Scan for the cell matching the given text and deliver its (X, Y) coordinate at center. 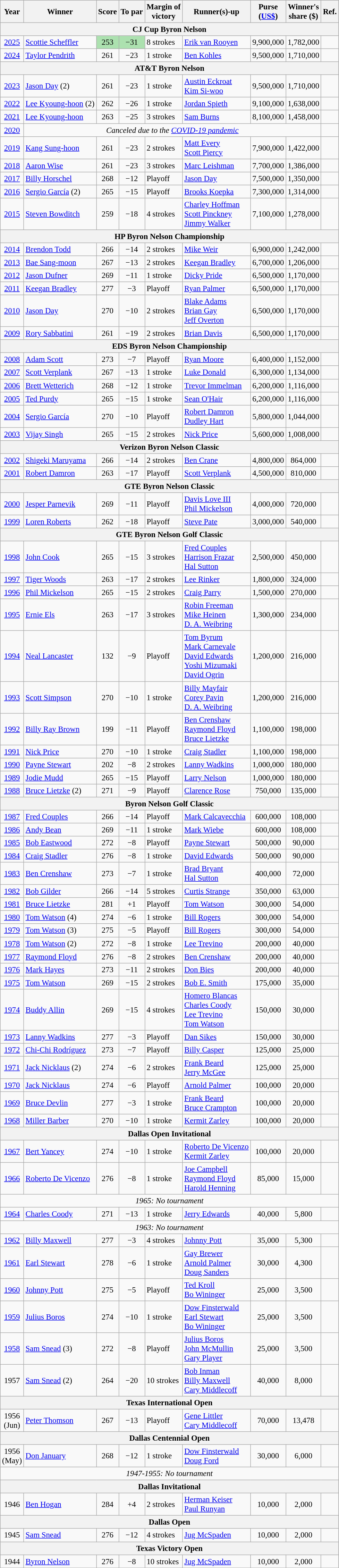
2004 (12, 416)
Roberto De Vicenzo (60, 1179)
2024 (12, 56)
−26 (132, 104)
HP Byron Nelson Championship (169, 236)
1993 (12, 697)
7,700,000 (268, 166)
Lee Trevino (217, 943)
6,300,000 (268, 373)
1963: No tournament (169, 1227)
Curtis Strange (217, 891)
Frank Beard Jerry McGee (217, 1067)
1984 (12, 856)
70,000 (268, 1421)
Steve Pate (217, 522)
1977 (12, 957)
Julius Boros John McMullin Gary Player (217, 1349)
1,300,000 (268, 615)
1958 (12, 1349)
CJ Cup Byron Nelson (169, 29)
1,500,000 (268, 593)
2016 (12, 192)
Jordan Spieth (217, 104)
1995 (12, 615)
Ref. (330, 12)
Texas International Open (169, 1403)
7,100,000 (268, 214)
Vijay Singh (60, 434)
Erik van Rooyen (217, 42)
Runner(s)-up (217, 12)
1979 (12, 931)
Score (108, 12)
810,000 (304, 473)
1981 (12, 904)
Tom Watson (4) (60, 917)
−25 (132, 117)
Peter Thomson (60, 1421)
1988 (12, 791)
Dicky Pride (217, 276)
−19 (132, 333)
To par (132, 12)
1,134,000 (304, 373)
Winner'sshare ($) (304, 12)
Julius Boros (60, 1317)
1947-1955: No tournament (169, 1474)
+4 (132, 1505)
Neal Lancaster (60, 656)
259 (108, 214)
5,600,000 (268, 434)
Mike Weir (217, 249)
234,000 (304, 615)
1994 (12, 656)
Kermit Zarley (217, 1121)
2020 (12, 130)
2003 (12, 434)
2007 (12, 373)
Luke Donald (217, 373)
1,206,000 (304, 262)
Robert Damron Dudley Hart (217, 416)
2005 (12, 399)
Dallas Open Invitational (169, 1134)
Loren Roberts (60, 522)
1998 (12, 557)
Sam Burns (217, 117)
Texas Victory Open (169, 1548)
Roberto De Vicenzo Kermit Zarley (217, 1151)
Larry Nelson (217, 778)
2009 (12, 333)
1,044,000 (304, 416)
2022 (12, 104)
Mark Wiebe (217, 830)
Shigeki Maruyama (60, 460)
1,800,000 (268, 579)
2011 (12, 289)
350,000 (268, 891)
Taylor Pendrith (60, 56)
Robin Freeman Mike Heinen D. A. Weibring (217, 615)
1992 (12, 729)
13,478 (304, 1421)
Matt Every Scott Piercy (217, 148)
400,000 (268, 874)
1989 (12, 778)
1956(Jun) (12, 1421)
2014 (12, 249)
Buddy Allin (60, 1010)
8 strokes (164, 42)
132 (108, 656)
Austin Eckroat Kim Si-woo (217, 86)
Billy Horschel (60, 178)
1987 (12, 817)
Ryan Palmer (217, 289)
Sean O'Hair (217, 399)
Jack Nicklaus (60, 1085)
1965: No tournament (169, 1201)
Herman Keiser Paul Runyan (217, 1505)
2008 (12, 359)
Sam Snead (3) (60, 1349)
Steven Bowditch (60, 214)
2000 (12, 504)
5,300 (304, 1240)
Robert Damron (60, 473)
2001 (12, 473)
Dallas Open (169, 1522)
Fred Couples Harrison Frazar Hal Sutton (217, 557)
85,000 (268, 1179)
Aaron Wise (60, 166)
1973 (12, 1037)
Adam Scott (60, 359)
1,008,000 (304, 434)
278 (108, 1263)
2015 (12, 214)
1991 (12, 752)
3,000,000 (268, 522)
Ted Kroll Bo Wininger (217, 1289)
Margin ofvictory (164, 12)
Ryan Moore (217, 359)
202 (108, 764)
450,000 (304, 557)
Bob Inman Billy Maxwell Cary Middlecoff (217, 1380)
2013 (12, 262)
2021 (12, 117)
1969 (12, 1103)
GTE Byron Nelson Classic (169, 486)
Scott Simpson (60, 697)
Arnold Palmer (217, 1085)
John Cook (60, 557)
324,000 (304, 579)
1976 (12, 969)
Dallas Centennial Open (169, 1438)
Bruce Lietzke (2) (60, 791)
Don January (60, 1456)
Frank Beard Bruce Crampton (217, 1103)
270,000 (304, 593)
264 (108, 1380)
Bob E. Smith (217, 983)
Raymond Floyd (60, 957)
Sam Snead (2) (60, 1380)
1,386,000 (304, 166)
Jesper Parnevik (60, 504)
284 (108, 1505)
Blake Adams Brian Gay Jeff Overton (217, 311)
Clarence Rose (217, 791)
Charley Hoffman Scott Pinckney Jimmy Walker (217, 214)
1956(May) (12, 1456)
Tom Watson (3) (60, 931)
Fred Couples (60, 817)
Ted Purdy (60, 399)
1972 (12, 1050)
1,638,000 (304, 104)
Craig Parry (217, 593)
1,314,000 (304, 192)
1982 (12, 891)
Jack Nicklaus (2) (60, 1067)
1971 (12, 1067)
Tiger Woods (60, 579)
1,458,000 (304, 117)
1999 (12, 522)
Ben Crenshaw Raymond Floyd Bruce Lietzke (217, 729)
Jerry Edwards (217, 1214)
7,500,000 (268, 178)
540,000 (304, 522)
2018 (12, 166)
Earl Stewart (60, 1263)
2002 (12, 460)
GTE Byron Nelson Golf Classic (169, 535)
Verizon Byron Nelson Classic (169, 447)
Bruce Lietzke (60, 904)
Brett Wetterich (60, 385)
1,782,000 (304, 42)
Kang Sung-hoon (60, 148)
Joe Campbell Raymond Floyd Harold Henning (217, 1179)
Ben Crane (217, 460)
1945 (12, 1535)
720,000 (304, 504)
Tom Byrum Mark Carnevale David Edwards Yoshi Mizumaki David Ogrin (217, 656)
1974 (12, 1010)
Dan Sikes (217, 1037)
5 strokes (164, 891)
1944 (12, 1561)
1,152,000 (304, 359)
1985 (12, 843)
Jodie Mudd (60, 778)
Bae Sang-moon (60, 262)
David Edwards (217, 856)
Billy Mayfair Corey Pavin D. A. Weibring (217, 697)
Miller Barber (60, 1121)
175,000 (268, 983)
Billy Ray Brown (60, 729)
Bob Eastwood (60, 843)
Bruce Devlin (60, 1103)
1,350,000 (304, 178)
−20 (132, 1380)
72,000 (304, 874)
5,800 (304, 1214)
Lee Rinker (217, 579)
6,900,000 (268, 249)
1966 (12, 1179)
281 (108, 904)
1957 (12, 1380)
253 (108, 42)
2019 (12, 148)
1959 (12, 1317)
Sergio García (60, 416)
9,100,000 (268, 104)
4,000,000 (268, 504)
Dallas Invitational (169, 1487)
9,900,000 (268, 42)
4,500,000 (268, 473)
Purse(US$) (268, 12)
Mark Hayes (60, 969)
1983 (12, 874)
Gay Brewer Arnold Palmer Doug Sanders (217, 1263)
Andy Bean (60, 830)
750,000 (268, 791)
Billy Casper (217, 1050)
1946 (12, 1505)
1967 (12, 1151)
Trevor Immelman (217, 385)
Marc Leishman (217, 166)
1962 (12, 1240)
Davis Love III Phil Mickelson (217, 504)
Byron Nelson Golf Classic (169, 804)
Brooks Koepka (217, 192)
1980 (12, 917)
+1 (132, 904)
2023 (12, 86)
Mark Calcavecchia (217, 817)
Tom Watson (2) (60, 943)
Bob Gilder (60, 891)
Chi-Chi Rodríguez (60, 1050)
Winner (60, 12)
Ben Hogan (60, 1505)
6,700,000 (268, 262)
1997 (12, 579)
1,242,000 (304, 249)
1986 (12, 830)
199 (108, 729)
Charles Coody (60, 1214)
1,422,000 (304, 148)
4,300 (304, 1263)
5,800,000 (268, 416)
1990 (12, 764)
Jason Dufner (60, 276)
Ben Kohles (217, 56)
Dow Finsterwald Doug Ford (217, 1456)
15,000 (304, 1179)
8,000 (304, 1380)
Byron Nelson (60, 1561)
Sam Snead (60, 1535)
2012 (12, 276)
1,278,000 (304, 214)
1961 (12, 1263)
Brad Bryant Hal Sutton (217, 874)
2017 (12, 178)
1960 (12, 1289)
2006 (12, 385)
2010 (12, 311)
1964 (12, 1214)
Brendon Todd (60, 249)
1975 (12, 983)
2,500,000 (268, 557)
1978 (12, 943)
Lee Kyoung-hoon (2) (60, 104)
Jason Day (2) (60, 86)
8,100,000 (268, 117)
Billy Maxwell (60, 1240)
Gene Littler Cary Middlecoff (217, 1421)
Canceled due to the COVID-19 pandemic (172, 130)
AT&T Byron Nelson (169, 68)
Phil Mickelson (60, 593)
Brian Davis (217, 333)
Rory Sabbatini (60, 333)
2025 (12, 42)
1996 (12, 593)
6,400,000 (268, 359)
Don Bies (217, 969)
7,300,000 (268, 192)
EDS Byron Nelson Championship (169, 346)
Dow Finsterwald Earl Stewart Bo Wininger (217, 1317)
Scottie Scheffler (60, 42)
Bert Yancey (60, 1151)
135,000 (304, 791)
6,000 (304, 1456)
Lee Kyoung-hoon (60, 117)
Year (12, 12)
−31 (132, 42)
4,800,000 (268, 460)
Sergio García (2) (60, 192)
Homero Blancas Charles Coody Lee Trevino Tom Watson (217, 1010)
1968 (12, 1121)
63,000 (304, 891)
1970 (12, 1085)
Ernie Els (60, 615)
7,900,000 (268, 148)
864,000 (304, 460)
